Capture the cell that displays the provided text and extract its (x, y) central coordinate. 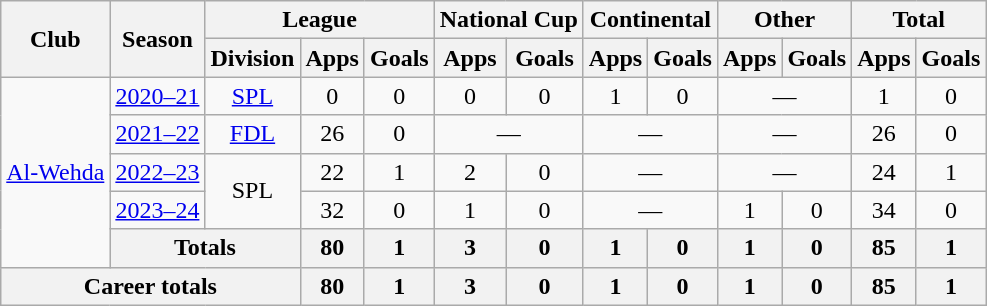
National Cup (508, 20)
League (320, 20)
Career totals (150, 286)
24 (884, 172)
Division (252, 58)
34 (884, 210)
FDL (252, 134)
Al-Wehda (56, 172)
Continental (650, 20)
2021–22 (158, 134)
2 (470, 172)
22 (332, 172)
2022–23 (158, 172)
Other (784, 20)
Club (56, 39)
2023–24 (158, 210)
Total (919, 20)
32 (332, 210)
2020–21 (158, 96)
Season (158, 39)
Totals (205, 248)
